Identify which cell holds the provided text, then report its [X, Y] central coordinate. 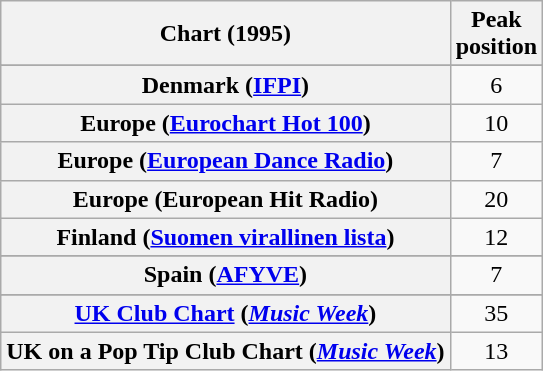
Europe (European Hit Radio) [226, 199]
UK Club Chart (Music Week) [226, 313]
35 [496, 313]
6 [496, 85]
20 [496, 199]
UK on a Pop Tip Club Chart (Music Week) [226, 351]
Finland (Suomen virallinen lista) [226, 237]
Europe (European Dance Radio) [226, 161]
Denmark (IFPI) [226, 85]
12 [496, 237]
Europe (Eurochart Hot 100) [226, 123]
Chart (1995) [226, 34]
10 [496, 123]
Peakposition [496, 34]
Spain (AFYVE) [226, 275]
13 [496, 351]
